Locate the cell with the specified text and output its (X, Y) center coordinate. 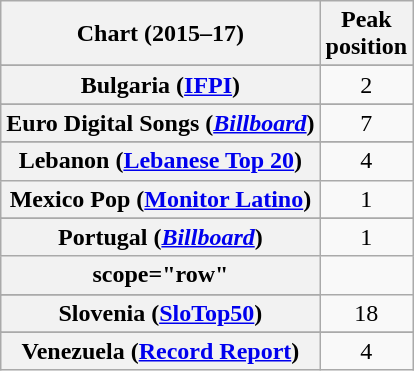
Venezuela (Record Report) (160, 351)
Bulgaria (IFPI) (160, 85)
Portugal (Billboard) (160, 237)
scope="row" (160, 275)
2 (366, 85)
18 (366, 313)
Euro Digital Songs (Billboard) (160, 123)
Chart (2015–17) (160, 34)
Peakposition (366, 34)
Slovenia (SloTop50) (160, 313)
Lebanon (Lebanese Top 20) (160, 161)
7 (366, 123)
Mexico Pop (Monitor Latino) (160, 199)
